Scan for the cell matching the given text and deliver its (X, Y) coordinate at center. 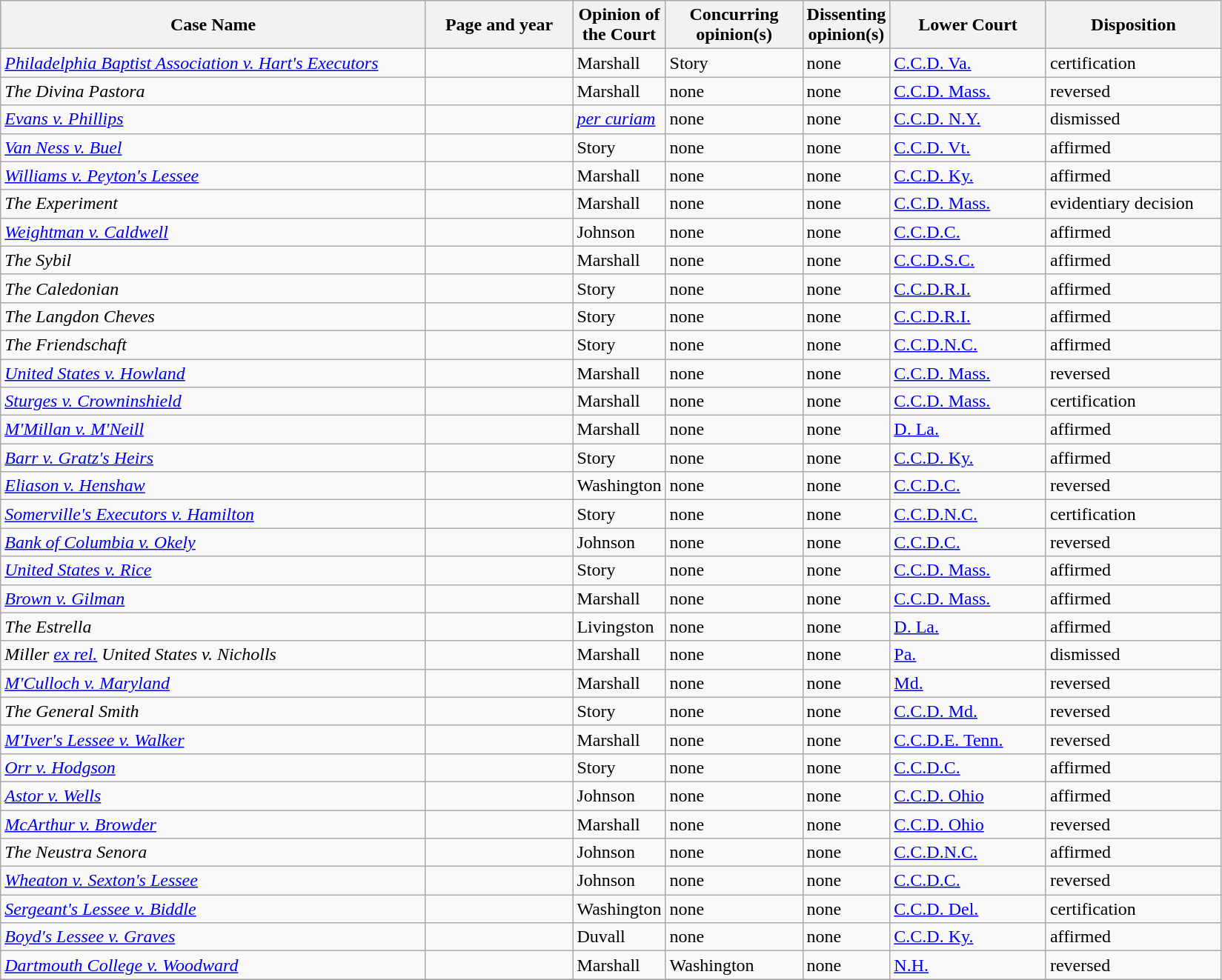
The Sybil (213, 260)
Wheaton v. Sexton's Lessee (213, 881)
Eliason v. Henshaw (213, 486)
M'Millan v. M'Neill (213, 430)
McArthur v. Browder (213, 824)
M'Culloch v. Maryland (213, 683)
Boyd's Lessee v. Graves (213, 937)
C.C.D.S.C. (968, 260)
Somerville's Executors v. Hamilton (213, 514)
Case Name (213, 25)
Brown v. Gilman (213, 599)
The Neustra Senora (213, 853)
The Divina Pastora (213, 91)
Md. (968, 683)
Livingston (620, 627)
Page and year (499, 25)
Pa. (968, 655)
Philadelphia Baptist Association v. Hart's Executors (213, 63)
Sergeant's Lessee v. Biddle (213, 909)
Dissenting opinion(s) (846, 25)
N.H. (968, 965)
Orr v. Hodgson (213, 767)
Lower Court (968, 25)
The Caledonian (213, 288)
Williams v. Peyton's Lessee (213, 176)
C.C.D. Md. (968, 711)
Van Ness v. Buel (213, 147)
Weightman v. Caldwell (213, 232)
per curiam (620, 119)
Barr v. Gratz's Heirs (213, 458)
The Experiment (213, 204)
C.C.D. N.Y. (968, 119)
C.C.D. Va. (968, 63)
C.C.D. Vt. (968, 147)
Disposition (1133, 25)
C.C.D. Del. (968, 909)
Duvall (620, 937)
C.C.D.E. Tenn. (968, 739)
The Friendschaft (213, 344)
Opinion of the Court (620, 25)
United States v. Howland (213, 373)
Miller ex rel. United States v. Nicholls (213, 655)
M'Iver's Lessee v. Walker (213, 739)
The Estrella (213, 627)
Evans v. Phillips (213, 119)
Concurring opinion(s) (734, 25)
United States v. Rice (213, 570)
The General Smith (213, 711)
evidentiary decision (1133, 204)
The Langdon Cheves (213, 316)
Sturges v. Crowninshield (213, 401)
Dartmouth College v. Woodward (213, 965)
Astor v. Wells (213, 796)
Bank of Columbia v. Okely (213, 542)
